Find where the given text appears and provide that cell's center as (X, Y) coordinate. 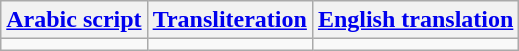
Transliteration (230, 20)
English translation (415, 20)
Arabic script (74, 20)
